Scan for the cell matching the given text and deliver its [x, y] coordinate at center. 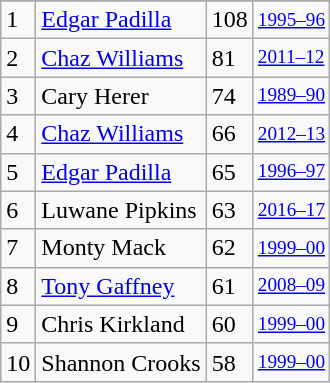
Shannon Crooks [121, 362]
62 [230, 248]
58 [230, 362]
63 [230, 210]
Chris Kirkland [121, 324]
1 [18, 20]
Monty Mack [121, 248]
4 [18, 134]
1989–90 [291, 96]
1996–97 [291, 172]
5 [18, 172]
3 [18, 96]
9 [18, 324]
10 [18, 362]
2008–09 [291, 286]
65 [230, 172]
2016–17 [291, 210]
Tony Gaffney [121, 286]
Cary Herer [121, 96]
108 [230, 20]
1995–96 [291, 20]
61 [230, 286]
2 [18, 58]
2011–12 [291, 58]
Luwane Pipkins [121, 210]
81 [230, 58]
7 [18, 248]
60 [230, 324]
6 [18, 210]
8 [18, 286]
66 [230, 134]
2012–13 [291, 134]
74 [230, 96]
